Detect which cell encompasses the target text, then output its (x, y) center coordinate. 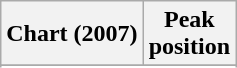
Chart (2007) (72, 34)
Peakposition (189, 34)
